Extract the (X, Y) coordinate from the center of the cell holding the provided text.  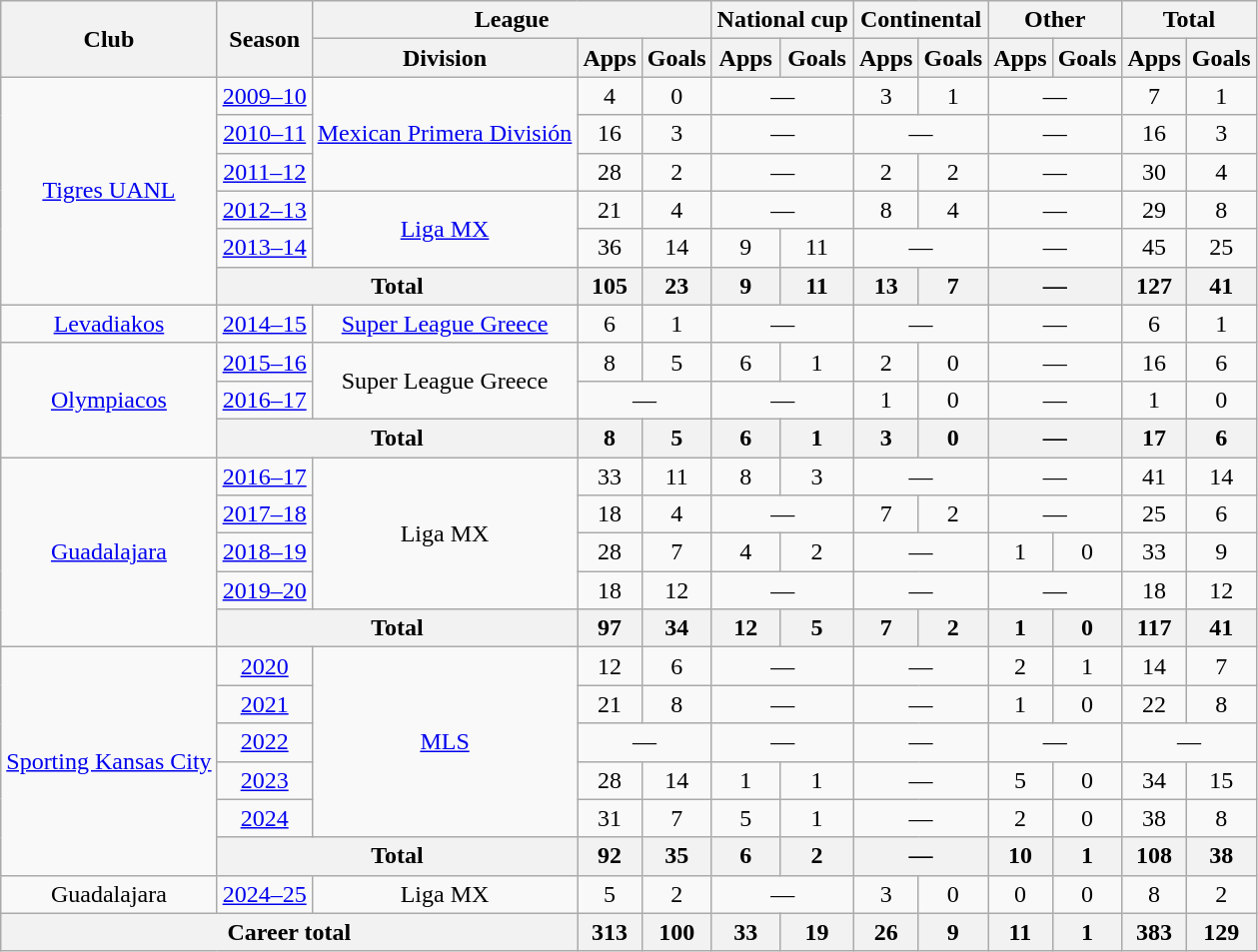
117 (1154, 628)
Mexican Primera División (445, 134)
108 (1154, 856)
Levadiakos (109, 324)
Tigres UANL (109, 191)
Sporting Kansas City (109, 761)
2014–15 (264, 324)
2024 (264, 818)
Division (445, 58)
Continental (921, 20)
Club (109, 39)
105 (610, 286)
Other (1055, 20)
MLS (445, 742)
2024–25 (264, 894)
2010–11 (264, 134)
26 (886, 932)
League (512, 20)
15 (1221, 780)
2021 (264, 704)
127 (1154, 286)
Season (264, 39)
35 (676, 856)
383 (1154, 932)
2013–14 (264, 248)
23 (676, 286)
45 (1154, 248)
2012–13 (264, 210)
13 (886, 286)
10 (1020, 856)
100 (676, 932)
97 (610, 628)
19 (816, 932)
29 (1154, 210)
National cup (782, 20)
92 (610, 856)
Career total (290, 932)
36 (610, 248)
31 (610, 818)
129 (1221, 932)
2020 (264, 666)
17 (1154, 438)
22 (1154, 704)
2015–16 (264, 362)
2017–18 (264, 514)
2018–19 (264, 552)
Olympiacos (109, 400)
30 (1154, 172)
2022 (264, 742)
2009–10 (264, 96)
2019–20 (264, 590)
2023 (264, 780)
313 (610, 932)
2011–12 (264, 172)
